Return the (X, Y) coordinate for the center point of the cell that contains the specified text.  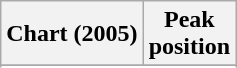
Peak position (189, 34)
Chart (2005) (72, 34)
